Output the [X, Y] coordinate of the center of the cell containing the given text.  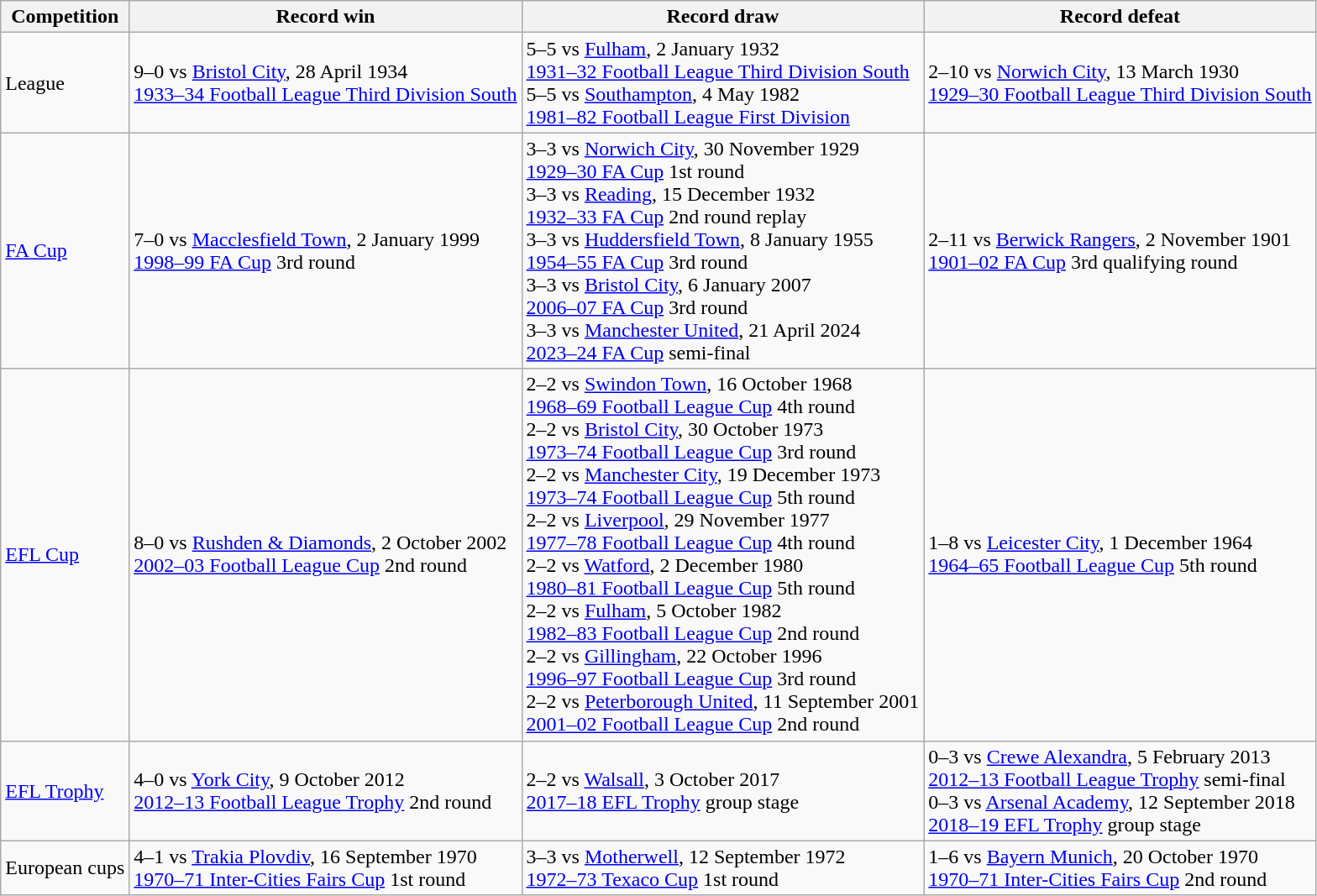
2–10 vs Norwich City, 13 March 1930 1929–30 Football League Third Division South [1120, 82]
4–1 vs Trakia Plovdiv, 16 September 1970 1970–71 Inter-Cities Fairs Cup 1st round [326, 868]
Record win [326, 17]
European cups [66, 868]
1–8 vs Leicester City, 1 December 1964 1964–65 Football League Cup 5th round [1120, 554]
2–2 vs Walsall, 3 October 2017 2017–18 EFL Trophy group stage [722, 791]
8–0 vs Rushden & Diamonds, 2 October 2002 2002–03 Football League Cup 2nd round [326, 554]
Record draw [722, 17]
FA Cup [66, 250]
3–3 vs Motherwell, 12 September 1972 1972–73 Texaco Cup 1st round [722, 868]
League [66, 82]
EFL Trophy [66, 791]
5–5 vs Fulham, 2 January 1932 1931–32 Football League Third Division South 5–5 vs Southampton, 4 May 1982 1981–82 Football League First Division [722, 82]
Record defeat [1120, 17]
7–0 vs Macclesfield Town, 2 January 1999 1998–99 FA Cup 3rd round [326, 250]
1–6 vs Bayern Munich, 20 October 1970 1970–71 Inter-Cities Fairs Cup 2nd round [1120, 868]
EFL Cup [66, 554]
4–0 vs York City, 9 October 2012 2012–13 Football League Trophy 2nd round [326, 791]
Competition [66, 17]
2–11 vs Berwick Rangers, 2 November 1901 1901–02 FA Cup 3rd qualifying round [1120, 250]
9–0 vs Bristol City, 28 April 1934 1933–34 Football League Third Division South [326, 82]
